Locate the cell with the specified text and output its (x, y) center coordinate. 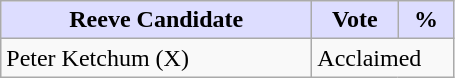
Vote (355, 20)
Reeve Candidate (156, 20)
Acclaimed (383, 58)
Peter Ketchum (X) (156, 58)
% (426, 20)
